Search for the cell housing the specified text and yield its [X, Y] center coordinate. 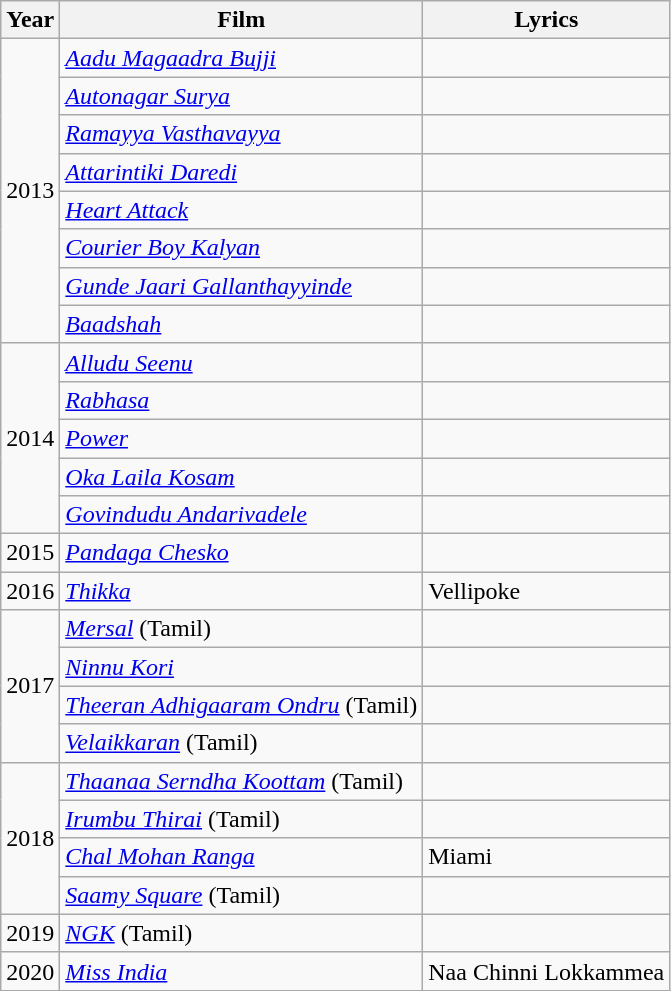
Theeran Adhigaaram Ondru (Tamil) [242, 705]
Attarintiki Daredi [242, 172]
Oka Laila Kosam [242, 477]
2020 [30, 971]
Pandaga Chesko [242, 553]
Alludu Seenu [242, 362]
Mersal (Tamil) [242, 629]
Miss India [242, 971]
Power [242, 438]
2015 [30, 553]
Vellipoke [546, 591]
Miami [546, 857]
2019 [30, 933]
2017 [30, 686]
NGK (Tamil) [242, 933]
Irumbu Thirai (Tamil) [242, 819]
Ninnu Kori [242, 667]
Velaikkaran (Tamil) [242, 743]
Chal Mohan Ranga [242, 857]
Ramayya Vasthavayya [242, 134]
Heart Attack [242, 210]
Year [30, 20]
Govindudu Andarivadele [242, 515]
Rabhasa [242, 400]
Thikka [242, 591]
Saamy Square (Tamil) [242, 895]
2013 [30, 191]
2018 [30, 838]
Courier Boy Kalyan [242, 248]
Aadu Magaadra Bujji [242, 58]
2016 [30, 591]
Thaanaa Serndha Koottam (Tamil) [242, 781]
Naa Chinni Lokkammea [546, 971]
Baadshah [242, 324]
Autonagar Surya [242, 96]
Lyrics [546, 20]
Gunde Jaari Gallanthayyinde [242, 286]
Film [242, 20]
2014 [30, 438]
